Locate the cell with the specified text and output its [x, y] center coordinate. 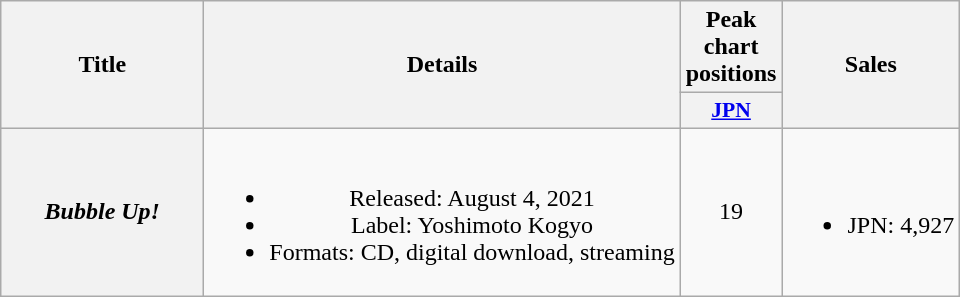
JPN: 4,927 [871, 212]
Sales [871, 65]
19 [731, 212]
JPN [731, 111]
Title [102, 65]
Bubble Up! [102, 212]
Released: August 4, 2021Label: Yoshimoto KogyoFormats: CD, digital download, streaming [442, 212]
Details [442, 65]
Peak chart positions [731, 47]
